Find where the given text appears and provide that cell's center as (x, y) coordinate. 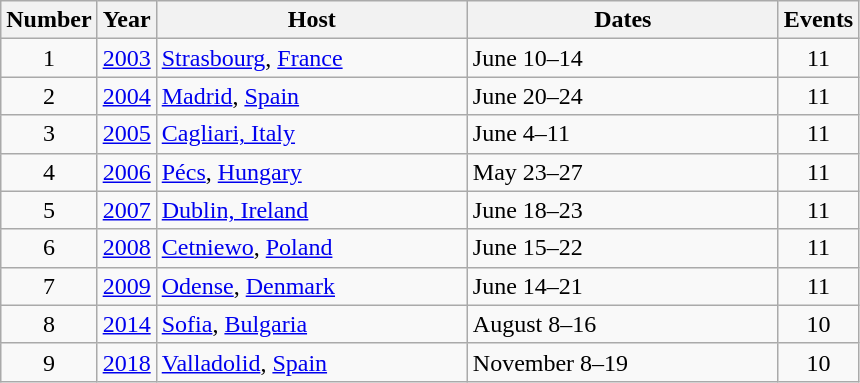
5 (49, 210)
Cagliari, Italy (312, 134)
Madrid, Spain (312, 96)
9 (49, 362)
June 4–11 (622, 134)
Odense, Denmark (312, 286)
1 (49, 58)
2003 (126, 58)
2018 (126, 362)
2009 (126, 286)
Pécs, Hungary (312, 172)
June 20–24 (622, 96)
Host (312, 20)
November 8–19 (622, 362)
2004 (126, 96)
Strasbourg, France (312, 58)
3 (49, 134)
Number (49, 20)
August 8–16 (622, 324)
8 (49, 324)
Year (126, 20)
2006 (126, 172)
2005 (126, 134)
May 23–27 (622, 172)
June 14–21 (622, 286)
Dublin, Ireland (312, 210)
2 (49, 96)
7 (49, 286)
Dates (622, 20)
Sofia, Bulgaria (312, 324)
2014 (126, 324)
Cetniewo, Poland (312, 248)
Events (818, 20)
Valladolid, Spain (312, 362)
June 15–22 (622, 248)
June 18–23 (622, 210)
4 (49, 172)
2007 (126, 210)
6 (49, 248)
2008 (126, 248)
June 10–14 (622, 58)
